Output the [X, Y] coordinate of the center of the cell containing the given text.  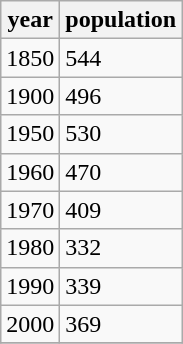
year [30, 20]
1970 [30, 210]
339 [121, 286]
530 [121, 134]
1900 [30, 96]
332 [121, 248]
1980 [30, 248]
1990 [30, 286]
1850 [30, 58]
496 [121, 96]
population [121, 20]
470 [121, 172]
544 [121, 58]
369 [121, 324]
1950 [30, 134]
1960 [30, 172]
409 [121, 210]
2000 [30, 324]
